Return the [x, y] coordinate for the center point of the cell that contains the specified text.  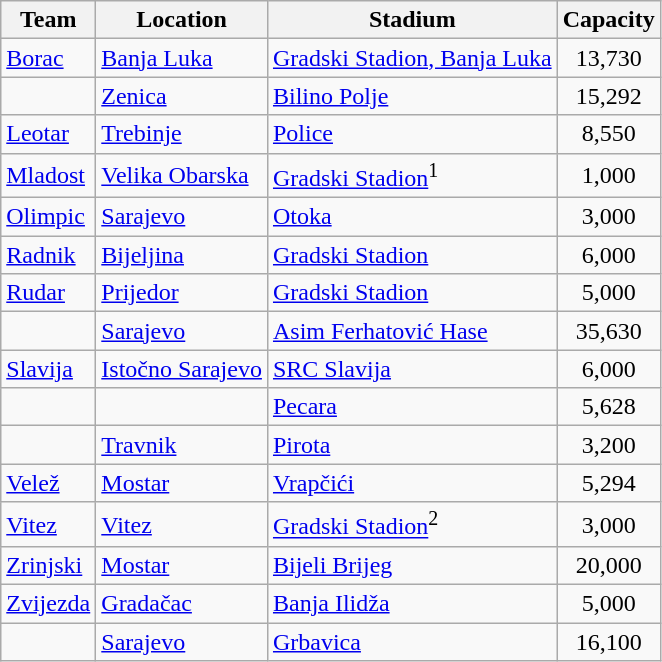
Capacity [608, 20]
Velika Obarska [182, 176]
Police [412, 134]
35,630 [608, 331]
Leotar [48, 134]
1,000 [608, 176]
15,292 [608, 96]
Grbavica [412, 642]
Bijeli Brijeg [412, 566]
Bilino Polje [412, 96]
16,100 [608, 642]
3,200 [608, 445]
Travnik [182, 445]
8,550 [608, 134]
Gradski Stadion2 [412, 524]
20,000 [608, 566]
Rudar [48, 293]
Location [182, 20]
Zenica [182, 96]
Radnik [48, 255]
Trebinje [182, 134]
Pecara [412, 407]
Banja Luka [182, 58]
Gradski Stadion, Banja Luka [412, 58]
Asim Ferhatović Hase [412, 331]
5,294 [608, 483]
Bijeljina [182, 255]
13,730 [608, 58]
Velež [48, 483]
Banja Ilidža [412, 604]
Istočno Sarajevo [182, 369]
Team [48, 20]
Stadium [412, 20]
Borac [48, 58]
Olimpic [48, 217]
Zrinjski [48, 566]
Gradačac [182, 604]
5,628 [608, 407]
Otoka [412, 217]
Mladost [48, 176]
Zvijezda [48, 604]
Pirota [412, 445]
Slavija [48, 369]
Gradski Stadion1 [412, 176]
Prijedor [182, 293]
SRC Slavija [412, 369]
Vrapčići [412, 483]
